Locate the cell with the specified text and output its (X, Y) center coordinate. 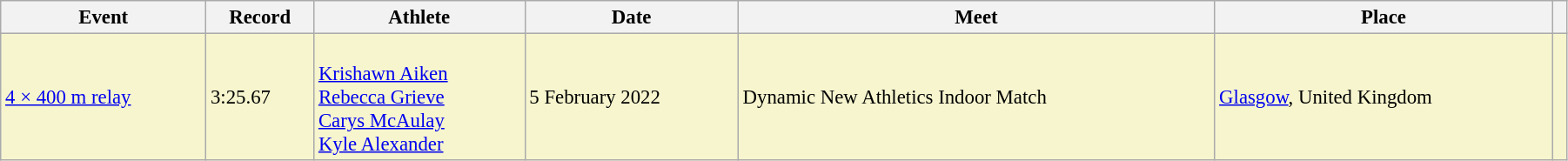
4 × 400 m relay (104, 97)
Glasgow, United Kingdom (1384, 97)
Krishawn AikenRebecca GrieveCarys McAulayKyle Alexander (419, 97)
Athlete (419, 17)
Meet (976, 17)
Dynamic New Athletics Indoor Match (976, 97)
Event (104, 17)
Date (632, 17)
5 February 2022 (632, 97)
Place (1384, 17)
3:25.67 (260, 97)
Record (260, 17)
